Return (x, y) of the center of cell containing provided text 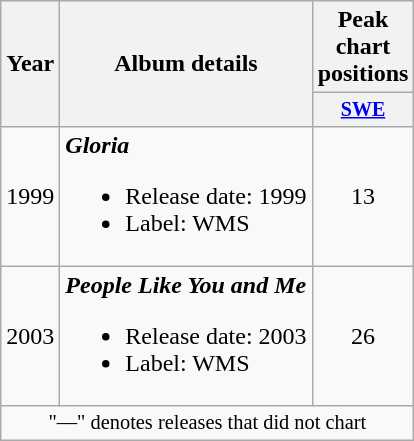
13 (363, 196)
SWE (363, 110)
GloriaRelease date: 1999Label: WMS (186, 196)
1999 (30, 196)
"—" denotes releases that did not chart (208, 423)
Year (30, 64)
2003 (30, 336)
26 (363, 336)
Album details (186, 64)
People Like You and MeRelease date: 2003Label: WMS (186, 336)
Peak chart positions (363, 47)
